Identify which cell holds the provided text, then report its (x, y) central coordinate. 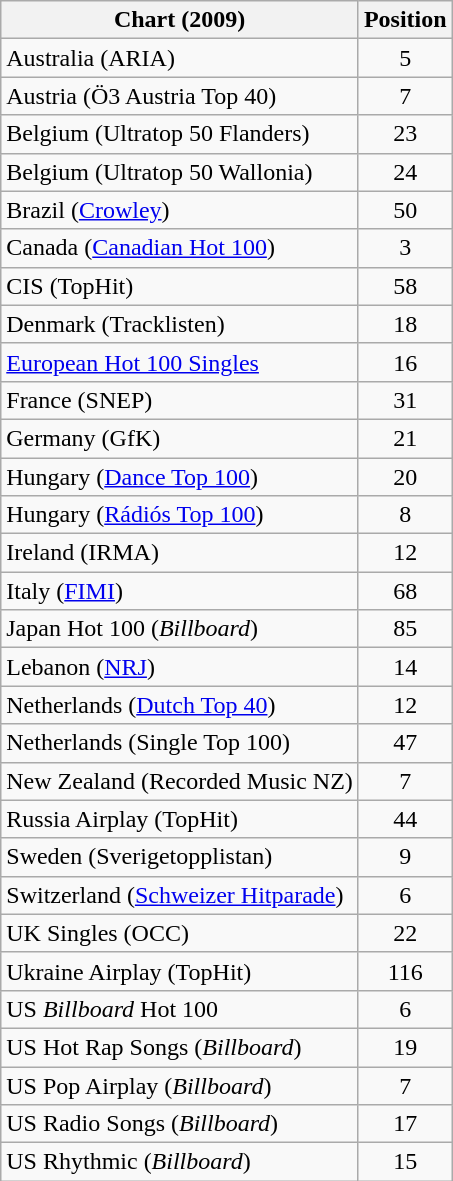
Germany (GfK) (180, 438)
50 (405, 210)
Denmark (Tracklisten) (180, 324)
Position (405, 20)
58 (405, 286)
31 (405, 400)
47 (405, 743)
15 (405, 1162)
Japan Hot 100 (Billboard) (180, 629)
Belgium (Ultratop 50 Wallonia) (180, 172)
Lebanon (NRJ) (180, 667)
US Rhythmic (Billboard) (180, 1162)
Netherlands (Dutch Top 40) (180, 705)
Netherlands (Single Top 100) (180, 743)
Chart (2009) (180, 20)
21 (405, 438)
44 (405, 819)
3 (405, 248)
20 (405, 477)
New Zealand (Recorded Music NZ) (180, 781)
France (SNEP) (180, 400)
116 (405, 971)
9 (405, 857)
US Billboard Hot 100 (180, 1009)
23 (405, 134)
Brazil (Crowley) (180, 210)
US Radio Songs (Billboard) (180, 1124)
Ireland (IRMA) (180, 553)
19 (405, 1047)
Sweden (Sverigetopplistan) (180, 857)
18 (405, 324)
Canada (Canadian Hot 100) (180, 248)
8 (405, 515)
5 (405, 58)
68 (405, 591)
Hungary (Dance Top 100) (180, 477)
US Hot Rap Songs (Billboard) (180, 1047)
Belgium (Ultratop 50 Flanders) (180, 134)
European Hot 100 Singles (180, 362)
Australia (ARIA) (180, 58)
16 (405, 362)
14 (405, 667)
Italy (FIMI) (180, 591)
22 (405, 933)
Russia Airplay (TopHit) (180, 819)
Switzerland (Schweizer Hitparade) (180, 895)
CIS (TopHit) (180, 286)
Austria (Ö3 Austria Top 40) (180, 96)
17 (405, 1124)
Hungary (Rádiós Top 100) (180, 515)
Ukraine Airplay (TopHit) (180, 971)
US Pop Airplay (Billboard) (180, 1085)
85 (405, 629)
24 (405, 172)
UK Singles (OCC) (180, 933)
